Return [X, Y] of the center of cell containing provided text 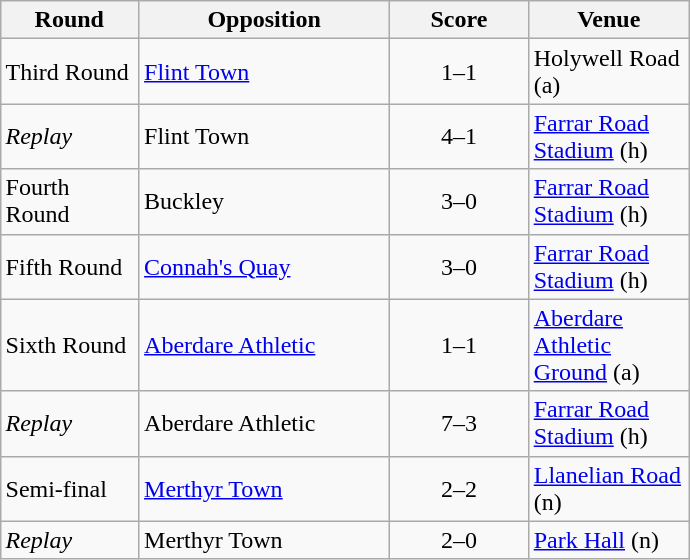
Score [460, 20]
Park Hall (n) [608, 540]
Buckley [264, 202]
Round [70, 20]
Aberdare Athletic Ground (a) [608, 345]
Connah's Quay [264, 266]
4–1 [460, 136]
Semi-final [70, 488]
Fifth Round [70, 266]
Llanelian Road (n) [608, 488]
2–0 [460, 540]
7–3 [460, 424]
2–2 [460, 488]
Opposition [264, 20]
Third Round [70, 72]
Fourth Round [70, 202]
Holywell Road (a) [608, 72]
Sixth Round [70, 345]
Venue [608, 20]
